Locate the cell with the specified text and output its [X, Y] center coordinate. 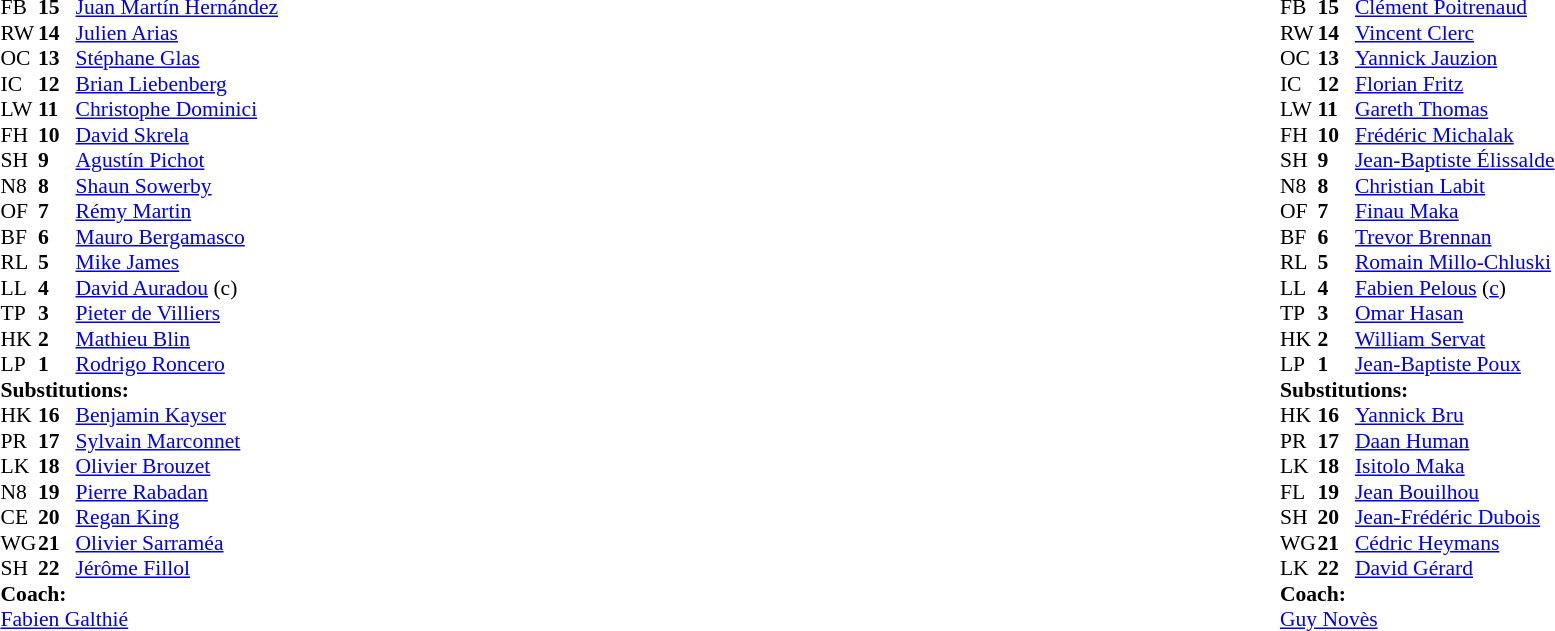
Pieter de Villiers [178, 313]
Pierre Rabadan [178, 492]
Stéphane Glas [178, 59]
Jean-Frédéric Dubois [1455, 517]
Trevor Brennan [1455, 237]
Omar Hasan [1455, 313]
Finau Maka [1455, 211]
Fabien Pelous (c) [1455, 288]
Agustín Pichot [178, 161]
Brian Liebenberg [178, 84]
Olivier Brouzet [178, 467]
Vincent Clerc [1455, 33]
Mike James [178, 263]
Frédéric Michalak [1455, 135]
Regan King [178, 517]
David Skrela [178, 135]
Benjamin Kayser [178, 415]
CE [19, 517]
Jean-Baptiste Élissalde [1455, 161]
Isitolo Maka [1455, 467]
Julien Arias [178, 33]
Daan Human [1455, 441]
Olivier Sarraméa [178, 543]
FL [1299, 492]
Christophe Dominici [178, 109]
Cédric Heymans [1455, 543]
Florian Fritz [1455, 84]
David Auradou (c) [178, 288]
Gareth Thomas [1455, 109]
Jérôme Fillol [178, 569]
Rodrigo Roncero [178, 365]
William Servat [1455, 339]
Yannick Jauzion [1455, 59]
Jean Bouilhou [1455, 492]
Sylvain Marconnet [178, 441]
Mathieu Blin [178, 339]
Shaun Sowerby [178, 186]
Romain Millo-Chluski [1455, 263]
Mauro Bergamasco [178, 237]
Rémy Martin [178, 211]
Christian Labit [1455, 186]
Yannick Bru [1455, 415]
Jean-Baptiste Poux [1455, 365]
David Gérard [1455, 569]
